Output the (X, Y) coordinate of the center of the cell containing the given text.  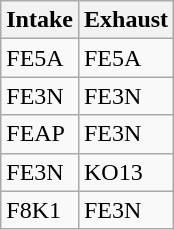
F8K1 (40, 210)
Exhaust (126, 20)
FEAP (40, 134)
KO13 (126, 172)
Intake (40, 20)
